Find where the given text appears and provide that cell's center as (x, y) coordinate. 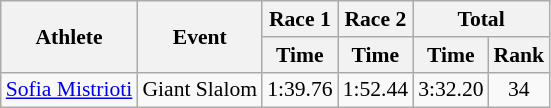
Sofia Mistrioti (70, 90)
3:32.20 (450, 90)
Athlete (70, 36)
1:39.76 (300, 90)
Event (200, 36)
Race 1 (300, 19)
Total (481, 19)
34 (520, 90)
Giant Slalom (200, 90)
Rank (520, 55)
Race 2 (376, 19)
1:52.44 (376, 90)
